Scan for the cell matching the given text and deliver its [x, y] coordinate at center. 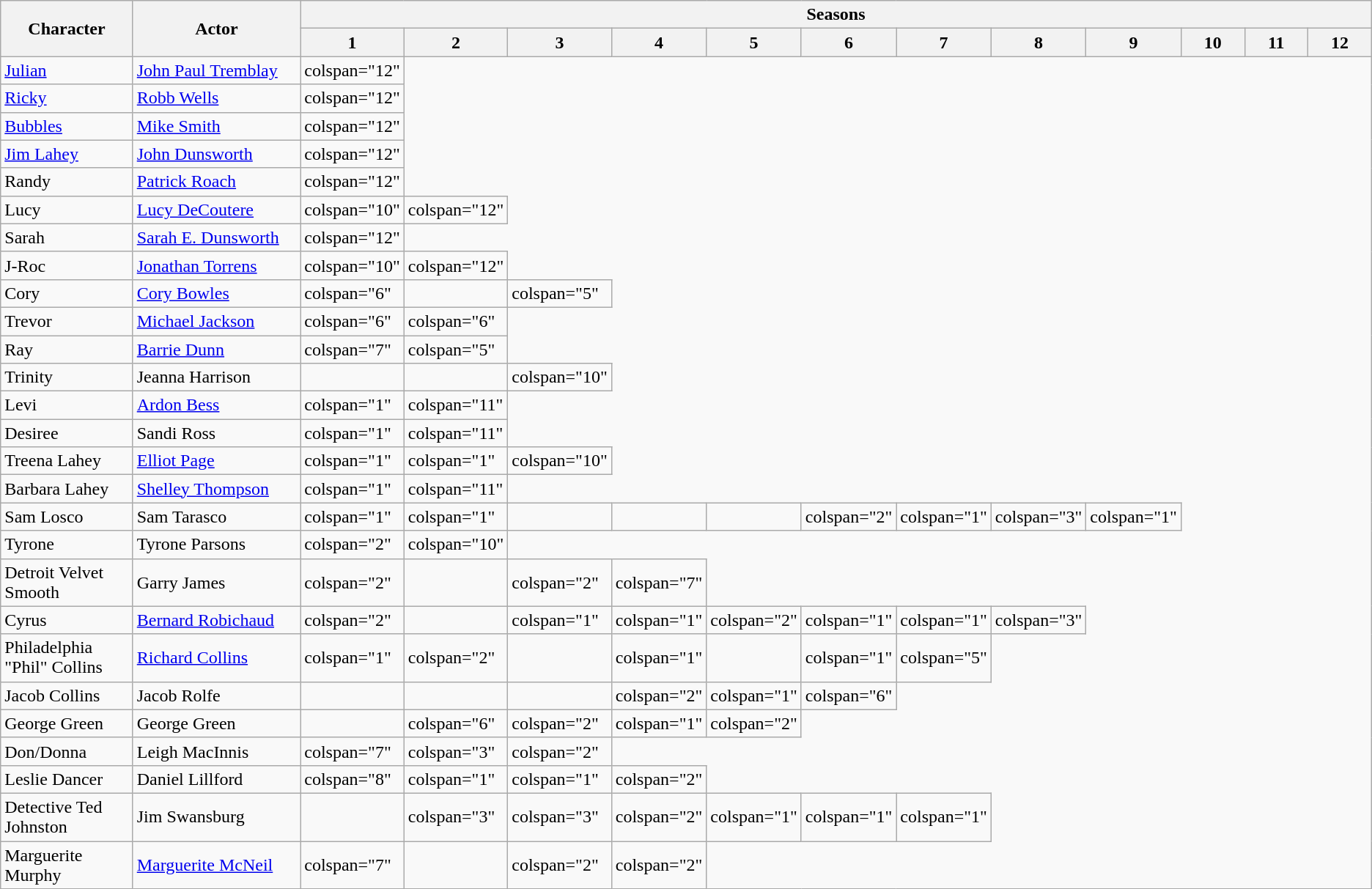
4 [659, 43]
Tyrone [67, 545]
Ricky [67, 98]
3 [560, 43]
Bernard Robichaud [216, 620]
5 [754, 43]
Julian [67, 70]
Trinity [67, 377]
Sarah [67, 237]
7 [944, 43]
Don/Donna [67, 751]
Garry James [216, 582]
Levi [67, 405]
Lucy [67, 210]
Tyrone Parsons [216, 545]
Barrie Dunn [216, 350]
Character [67, 29]
12 [1340, 43]
Jonathan Torrens [216, 265]
Barbara Lahey [67, 489]
Detroit Velvet Smooth [67, 582]
Jacob Collins [67, 696]
6 [849, 43]
Robb Wells [216, 98]
Shelley Thompson [216, 489]
Michael Jackson [216, 321]
Ardon Bess [216, 405]
9 [1134, 43]
Desiree [67, 433]
Cyrus [67, 620]
Cory Bowles [216, 293]
Sam Tarasco [216, 517]
Cory [67, 293]
Mike Smith [216, 126]
Daniel Lillford [216, 779]
1 [353, 43]
Jacob Rolfe [216, 696]
11 [1277, 43]
Sarah E. Dunsworth [216, 237]
John Paul Tremblay [216, 70]
Treena Lahey [67, 461]
John Dunsworth [216, 154]
Jim Lahey [67, 154]
J-Roc [67, 265]
Leigh MacInnis [216, 751]
Richard Collins [216, 658]
10 [1212, 43]
Marguerite Murphy [67, 865]
colspan="8" [353, 779]
Sam Losco [67, 517]
Jim Swansburg [216, 816]
2 [456, 43]
Sandi Ross [216, 433]
Philadelphia "Phil" Collins [67, 658]
Leslie Dancer [67, 779]
Randy [67, 182]
Ray [67, 350]
Jeanna Harrison [216, 377]
Bubbles [67, 126]
Actor [216, 29]
Seasons [836, 15]
Marguerite McNeil [216, 865]
8 [1039, 43]
Elliot Page [216, 461]
Patrick Roach [216, 182]
Lucy DeCoutere [216, 210]
Detective Ted Johnston [67, 816]
Trevor [67, 321]
